Provide the (X, Y) coordinate of the cell's center where the given text is located.  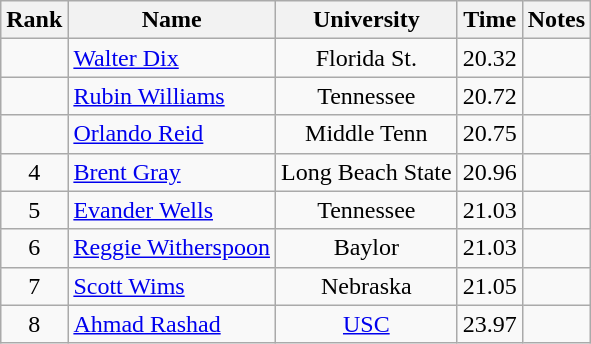
Ahmad Rashad (172, 324)
20.32 (490, 58)
Scott Wims (172, 286)
Middle Tenn (366, 134)
20.96 (490, 172)
University (366, 20)
Nebraska (366, 286)
Walter Dix (172, 58)
5 (34, 210)
20.75 (490, 134)
Rubin Williams (172, 96)
Notes (556, 20)
USC (366, 324)
Time (490, 20)
Long Beach State (366, 172)
7 (34, 286)
23.97 (490, 324)
21.05 (490, 286)
Reggie Witherspoon (172, 248)
Rank (34, 20)
Brent Gray (172, 172)
Baylor (366, 248)
Name (172, 20)
Evander Wells (172, 210)
Florida St. (366, 58)
Orlando Reid (172, 134)
8 (34, 324)
4 (34, 172)
20.72 (490, 96)
6 (34, 248)
